Extract the [X, Y] coordinate from the center of the cell holding the provided text.  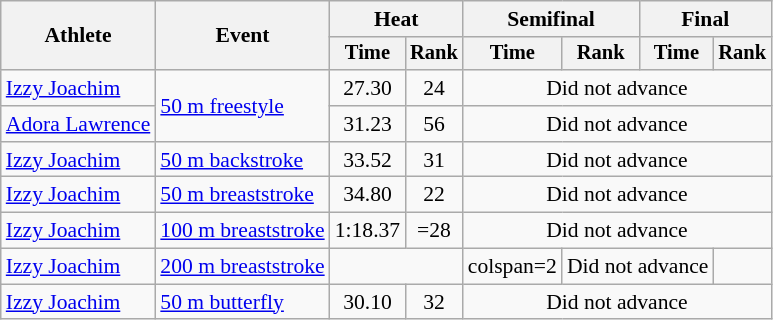
Semifinal [552, 19]
50 m breaststroke [242, 195]
32 [434, 302]
Adora Lawrence [78, 124]
50 m backstroke [242, 160]
100 m breaststroke [242, 231]
200 m breaststroke [242, 267]
50 m butterfly [242, 302]
27.30 [368, 88]
24 [434, 88]
Event [242, 36]
1:18.37 [368, 231]
56 [434, 124]
=28 [434, 231]
33.52 [368, 160]
22 [434, 195]
Athlete [78, 36]
Final [705, 19]
31.23 [368, 124]
34.80 [368, 195]
colspan=2 [512, 267]
50 m freestyle [242, 106]
31 [434, 160]
Heat [396, 19]
30.10 [368, 302]
